Extract the [x, y] coordinate from the center of the cell holding the provided text.  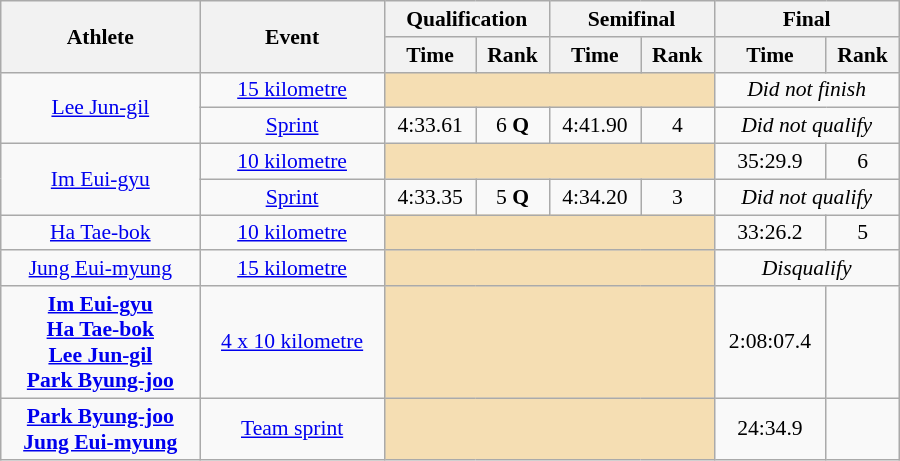
4:33.61 [430, 126]
5 [862, 233]
4:34.20 [594, 197]
Disqualify [806, 269]
3 [678, 197]
Im Eui-gyu [100, 180]
Team sprint [292, 428]
Final [806, 19]
Did not finish [806, 90]
4 x 10 kilometre [292, 342]
5 Q [512, 197]
6 Q [512, 126]
Athlete [100, 36]
Semifinal [632, 19]
Jung Eui-myung [100, 269]
Lee Jun-gil [100, 108]
6 [862, 162]
33:26.2 [770, 233]
Qualification [466, 19]
Im Eui-gyu Ha Tae-bok Lee Jun-gil Park Byung-joo [100, 342]
24:34.9 [770, 428]
Event [292, 36]
4 [678, 126]
35:29.9 [770, 162]
4:33.35 [430, 197]
4:41.90 [594, 126]
Ha Tae-bok [100, 233]
Park Byung-joo Jung Eui-myung [100, 428]
2:08:07.4 [770, 342]
